Determine the [x, y] coordinate at the center of the cell enclosing the given text.  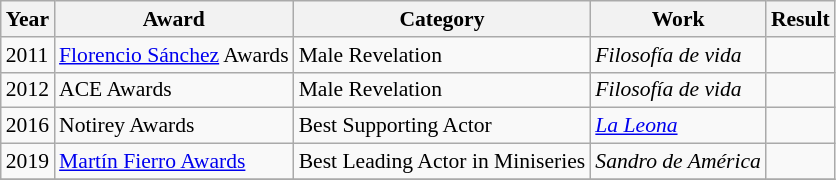
La Leona [678, 126]
Sandro de América [678, 162]
Work [678, 19]
Result [800, 19]
2012 [28, 90]
Martín Fierro Awards [174, 162]
ACE Awards [174, 90]
Best Leading Actor in Miniseries [442, 162]
Category [442, 19]
Award [174, 19]
Notirey Awards [174, 126]
Year [28, 19]
Florencio Sánchez Awards [174, 55]
Best Supporting Actor [442, 126]
2016 [28, 126]
2011 [28, 55]
2019 [28, 162]
